Scan for the cell matching the given text and deliver its (X, Y) coordinate at center. 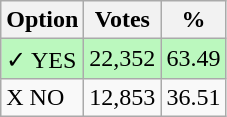
36.51 (194, 97)
✓ YES (42, 59)
X NO (42, 97)
63.49 (194, 59)
% (194, 20)
12,853 (122, 97)
22,352 (122, 59)
Option (42, 20)
Votes (122, 20)
